Extract the [x, y] coordinate from the center of the cell holding the provided text.  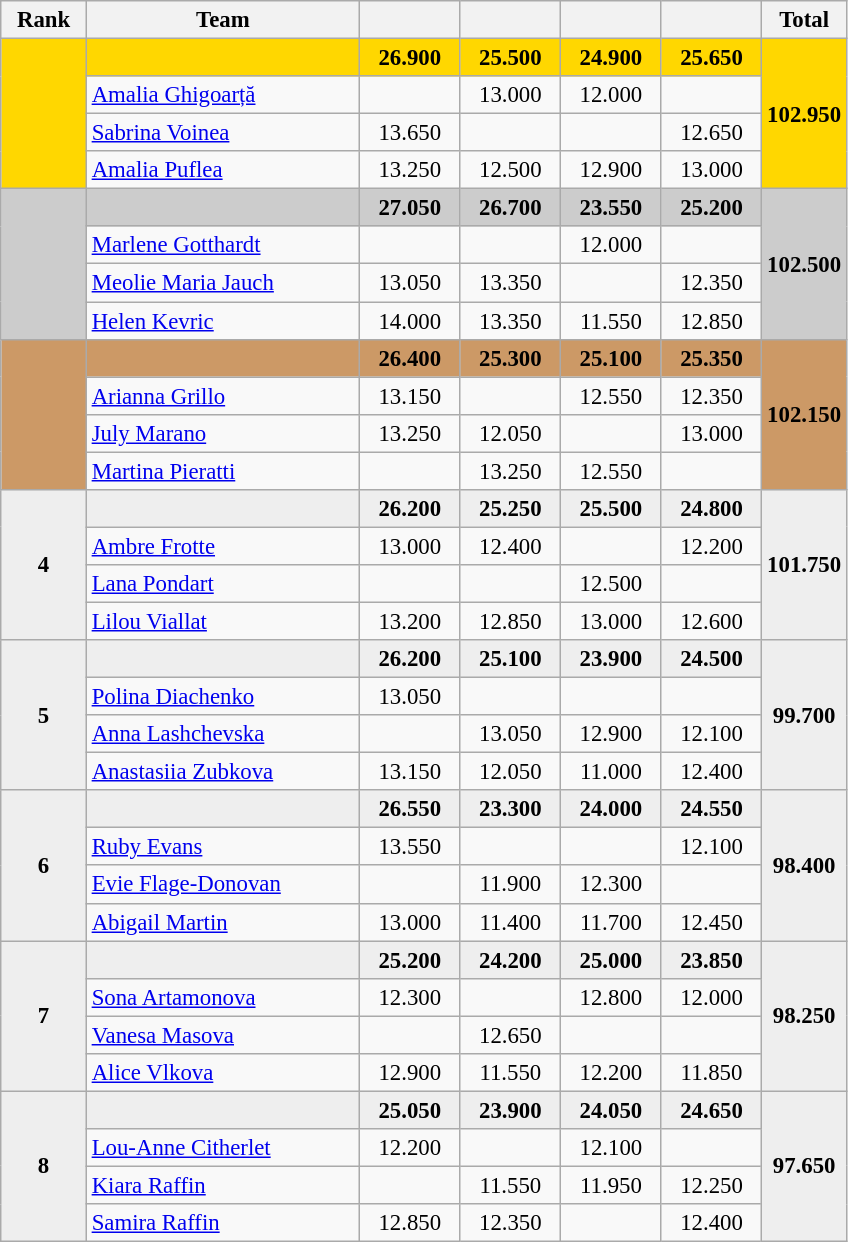
Martina Pieratti [222, 471]
Polina Diachenko [222, 697]
11.700 [612, 922]
Abigail Martin [222, 922]
Marlene Gotthardt [222, 245]
102.500 [804, 264]
23.850 [712, 960]
7 [44, 1016]
25.650 [712, 58]
14.000 [410, 321]
Kiara Raffin [222, 1185]
26.400 [410, 358]
Amalia Puflea [222, 170]
12.800 [612, 997]
24.650 [712, 1110]
13.550 [410, 847]
Sabrina Voinea [222, 133]
25.000 [612, 960]
Anna Lashchevska [222, 734]
Samira Raffin [222, 1223]
24.050 [612, 1110]
11.950 [612, 1185]
99.700 [804, 715]
25.350 [712, 358]
102.150 [804, 414]
98.250 [804, 1016]
98.400 [804, 865]
24.000 [612, 809]
Ambre Frotte [222, 546]
11.850 [712, 1073]
12.450 [712, 922]
8 [44, 1166]
25.300 [510, 358]
102.950 [804, 114]
11.900 [510, 885]
25.250 [510, 509]
24.550 [712, 809]
Rank [44, 20]
23.300 [510, 809]
13.200 [410, 621]
Ruby Evans [222, 847]
25.050 [410, 1110]
Lou-Anne Citherlet [222, 1148]
26.900 [410, 58]
27.050 [410, 208]
24.500 [712, 659]
24.200 [510, 960]
Lana Pondart [222, 584]
26.700 [510, 208]
Team [222, 20]
23.550 [612, 208]
Anastasiia Zubkova [222, 772]
5 [44, 715]
Arianna Grillo [222, 396]
Helen Kevric [222, 321]
13.650 [410, 133]
26.550 [410, 809]
101.750 [804, 565]
24.900 [612, 58]
11.000 [612, 772]
11.400 [510, 922]
4 [44, 565]
Lilou Viallat [222, 621]
12.250 [712, 1185]
12.600 [712, 621]
24.800 [712, 509]
Total [804, 20]
Evie Flage-Donovan [222, 885]
Alice Vlkova [222, 1073]
6 [44, 865]
July Marano [222, 433]
Sona Artamonova [222, 997]
Amalia Ghigoarță [222, 95]
Meolie Maria Jauch [222, 283]
Vanesa Masova [222, 1035]
97.650 [804, 1166]
